Pinpoint the cell where the given text exists, returning its (X, Y) midpoint coordinate. 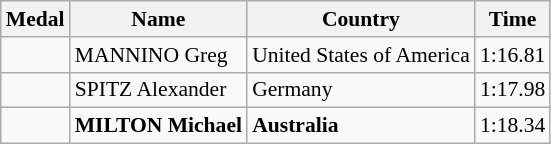
Name (158, 19)
Country (361, 19)
MILTON Michael (158, 126)
1:16.81 (512, 55)
Australia (361, 126)
SPITZ Alexander (158, 90)
Time (512, 19)
United States of America (361, 55)
Medal (36, 19)
1:18.34 (512, 126)
MANNINO Greg (158, 55)
1:17.98 (512, 90)
Germany (361, 90)
